Scan for the cell matching the given text and deliver its [X, Y] coordinate at center. 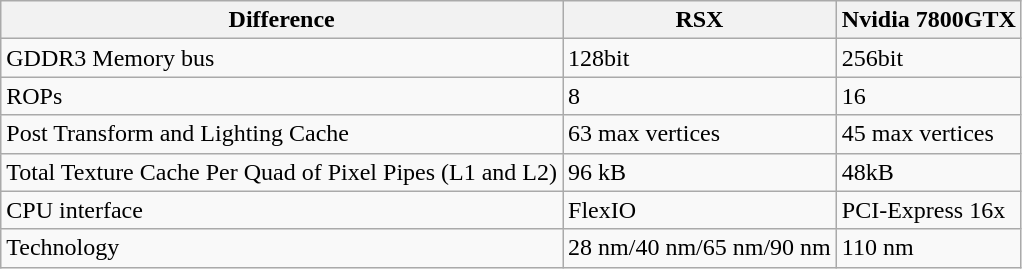
128bit [700, 58]
96 kB [700, 172]
CPU interface [282, 210]
16 [928, 96]
63 max vertices [700, 134]
110 nm [928, 248]
48kB [928, 172]
GDDR3 Memory bus [282, 58]
FlexIO [700, 210]
Difference [282, 20]
Nvidia 7800GTX [928, 20]
RSX [700, 20]
Total Texture Cache Per Quad of Pixel Pipes (L1 and L2) [282, 172]
8 [700, 96]
45 max vertices [928, 134]
28 nm/40 nm/65 nm/90 nm [700, 248]
PCI-Express 16x [928, 210]
Technology [282, 248]
ROPs [282, 96]
256bit [928, 58]
Post Transform and Lighting Cache [282, 134]
